Detect which cell encompasses the target text, then output its (X, Y) center coordinate. 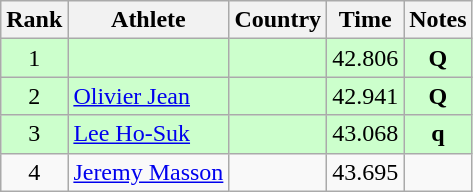
43.068 (366, 134)
3 (34, 134)
1 (34, 58)
42.941 (366, 96)
Lee Ho-Suk (148, 134)
Time (366, 20)
43.695 (366, 172)
Rank (34, 20)
4 (34, 172)
Country (278, 20)
2 (34, 96)
Athlete (148, 20)
Jeremy Masson (148, 172)
Notes (438, 20)
Olivier Jean (148, 96)
q (438, 134)
42.806 (366, 58)
